Return (x, y) of the center of cell containing provided text 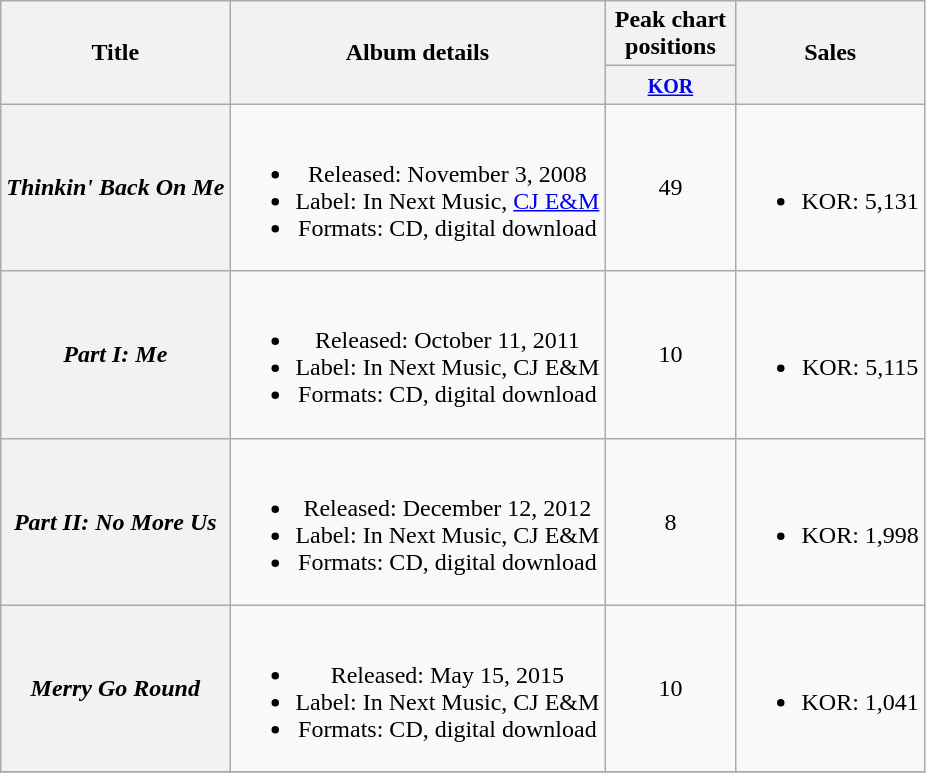
Merry Go Round (116, 688)
KOR: 1,041 (830, 688)
Part II: No More Us (116, 522)
Thinkin' Back On Me (116, 188)
Released: November 3, 2008Label: In Next Music, CJ E&MFormats: CD, digital download (418, 188)
Sales (830, 52)
8 (670, 522)
Album details (418, 52)
KOR (670, 85)
KOR: 1,998 (830, 522)
Peak chart positions (670, 34)
Part I: Me (116, 354)
KOR: 5,131 (830, 188)
Released: October 11, 2011Label: In Next Music, CJ E&MFormats: CD, digital download (418, 354)
Title (116, 52)
49 (670, 188)
KOR: 5,115 (830, 354)
Released: December 12, 2012Label: In Next Music, CJ E&MFormats: CD, digital download (418, 522)
Released: May 15, 2015Label: In Next Music, CJ E&MFormats: CD, digital download (418, 688)
